Capture the cell that displays the provided text and extract its [X, Y] central coordinate. 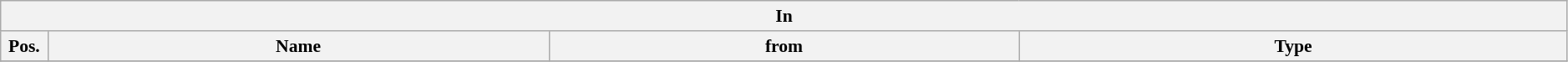
Type [1293, 46]
Name [298, 46]
from [784, 46]
In [784, 16]
Pos. [24, 46]
